Return [x, y] of the center of cell containing provided text 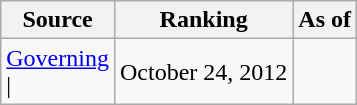
As of [325, 20]
October 24, 2012 [203, 72]
Ranking [203, 20]
Governing| [58, 72]
Source [58, 20]
